Determine the [x, y] coordinate at the center of the cell enclosing the given text.  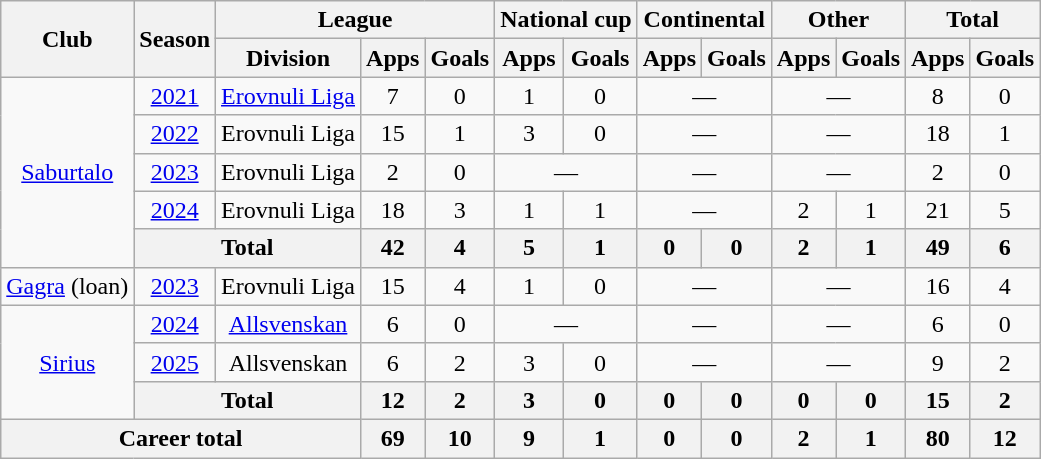
Other [838, 20]
Season [175, 39]
69 [393, 438]
80 [938, 438]
7 [393, 96]
10 [460, 438]
League [356, 20]
42 [393, 248]
National cup [566, 20]
Club [68, 39]
Gagra (loan) [68, 286]
49 [938, 248]
Sirius [68, 362]
2025 [175, 362]
Career total [181, 438]
Division [288, 58]
2021 [175, 96]
16 [938, 286]
21 [938, 210]
8 [938, 96]
Continental [704, 20]
2022 [175, 134]
Saburtalo [68, 172]
